Extract the [x, y] coordinate from the center of the cell holding the provided text.  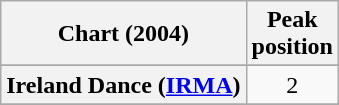
Peakposition [292, 34]
Ireland Dance (IRMA) [124, 85]
Chart (2004) [124, 34]
2 [292, 85]
